Scan for the cell matching the given text and deliver its (x, y) coordinate at center. 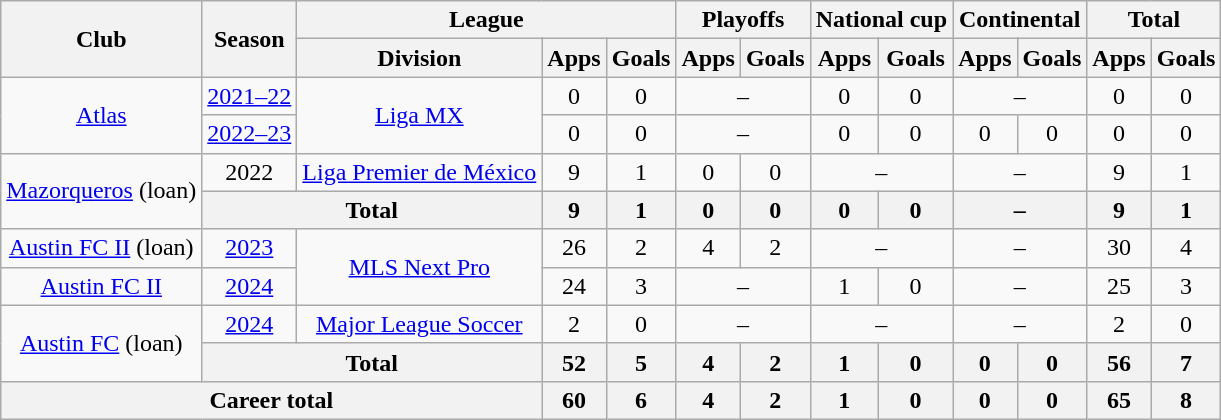
National cup (881, 20)
Division (420, 58)
52 (574, 362)
2021–22 (250, 96)
65 (1119, 400)
Austin FC (loan) (102, 343)
7 (1186, 362)
Club (102, 39)
6 (641, 400)
Liga MX (420, 115)
Atlas (102, 115)
Austin FC II (102, 286)
5 (641, 362)
8 (1186, 400)
MLS Next Pro (420, 267)
Major League Soccer (420, 324)
24 (574, 286)
League (486, 20)
30 (1119, 248)
Playoffs (743, 20)
25 (1119, 286)
2022 (250, 172)
26 (574, 248)
2023 (250, 248)
Season (250, 39)
Continental (1020, 20)
Austin FC II (loan) (102, 248)
2022–23 (250, 134)
Liga Premier de México (420, 172)
60 (574, 400)
56 (1119, 362)
Mazorqueros (loan) (102, 191)
Career total (272, 400)
